Provide the [x, y] coordinate of the cell's center where the given text is located.  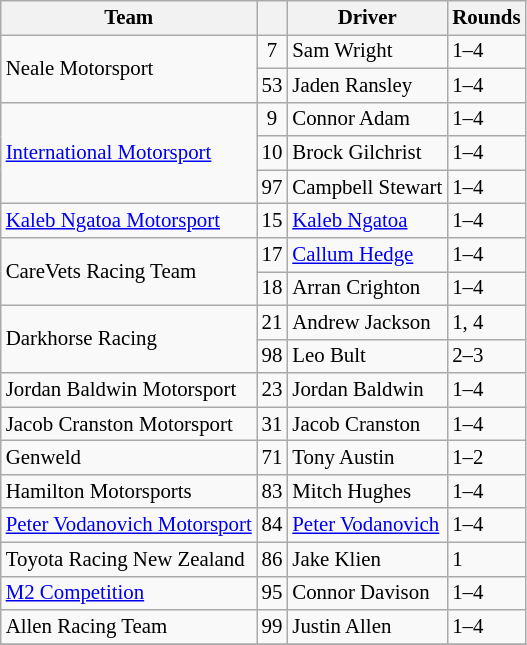
Peter Vodanovich Motorsport [129, 525]
2–3 [486, 356]
Leo Bult [367, 356]
Justin Allen [367, 627]
1 [486, 559]
Sam Wright [367, 51]
Callum Hedge [367, 255]
23 [272, 390]
15 [272, 221]
Jordan Baldwin [367, 390]
Jaden Ransley [367, 85]
7 [272, 51]
CareVets Racing Team [129, 272]
Kaleb Ngatoa [367, 221]
97 [272, 187]
18 [272, 288]
Hamilton Motorsports [129, 491]
Campbell Stewart [367, 187]
17 [272, 255]
Team [129, 18]
86 [272, 559]
Jordan Baldwin Motorsport [129, 390]
99 [272, 627]
Toyota Racing New Zealand [129, 559]
71 [272, 458]
Jake Klien [367, 559]
21 [272, 322]
84 [272, 525]
Jacob Cranston [367, 424]
10 [272, 153]
Driver [367, 18]
Arran Crighton [367, 288]
Andrew Jackson [367, 322]
1, 4 [486, 322]
Peter Vodanovich [367, 525]
1–2 [486, 458]
Connor Adam [367, 119]
83 [272, 491]
95 [272, 593]
Genweld [129, 458]
Kaleb Ngatoa Motorsport [129, 221]
Rounds [486, 18]
Tony Austin [367, 458]
International Motorsport [129, 153]
9 [272, 119]
Neale Motorsport [129, 68]
98 [272, 356]
Darkhorse Racing [129, 339]
Connor Davison [367, 593]
Jacob Cranston Motorsport [129, 424]
Brock Gilchrist [367, 153]
Allen Racing Team [129, 627]
53 [272, 85]
Mitch Hughes [367, 491]
M2 Competition [129, 593]
31 [272, 424]
